Identify which cell holds the provided text, then report its [x, y] central coordinate. 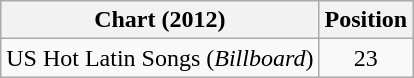
Position [366, 20]
Chart (2012) [160, 20]
23 [366, 58]
US Hot Latin Songs (Billboard) [160, 58]
